Return (x, y) of the center of cell containing provided text 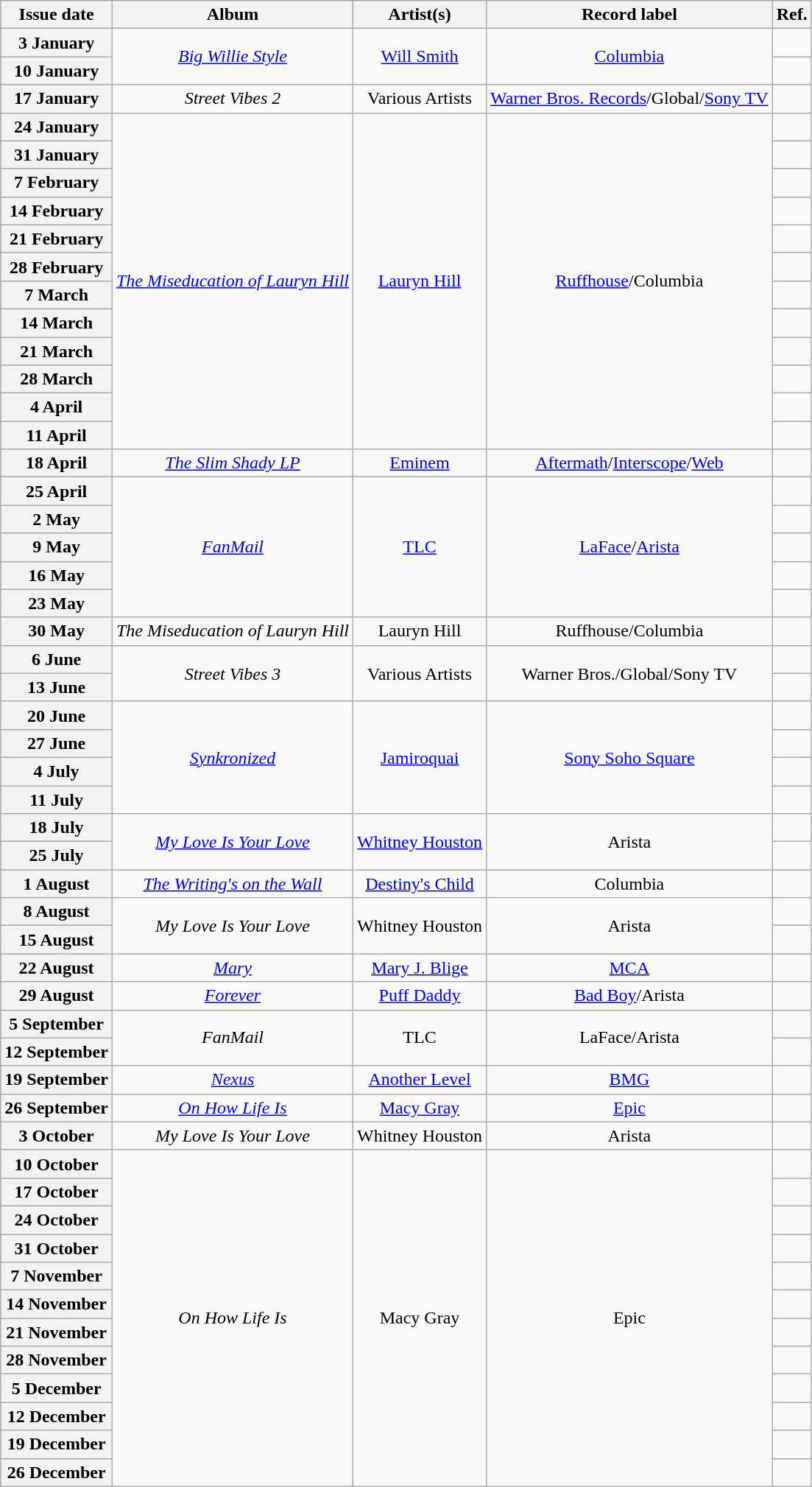
7 March (57, 295)
28 November (57, 1360)
MCA (630, 968)
Sony Soho Square (630, 757)
19 September (57, 1080)
Street Vibes 3 (233, 673)
18 April (57, 463)
18 July (57, 828)
14 November (57, 1304)
22 August (57, 968)
Album (233, 15)
Big Willie Style (233, 57)
Mary (233, 968)
Street Vibes 2 (233, 99)
2 May (57, 519)
Destiny's Child (420, 884)
17 October (57, 1192)
5 December (57, 1388)
19 December (57, 1444)
Ref. (792, 15)
9 May (57, 547)
Puff Daddy (420, 996)
21 February (57, 239)
28 February (57, 267)
1 August (57, 884)
23 May (57, 603)
Artist(s) (420, 15)
7 November (57, 1276)
14 February (57, 211)
11 April (57, 435)
Forever (233, 996)
Synkronized (233, 757)
Warner Bros./Global/Sony TV (630, 673)
28 March (57, 379)
17 January (57, 99)
12 September (57, 1052)
4 April (57, 407)
10 January (57, 71)
16 May (57, 575)
13 June (57, 687)
24 October (57, 1220)
25 April (57, 491)
Bad Boy/Arista (630, 996)
15 August (57, 940)
The Writing's on the Wall (233, 884)
6 June (57, 659)
26 December (57, 1472)
Warner Bros. Records/Global/Sony TV (630, 99)
The Slim Shady LP (233, 463)
Will Smith (420, 57)
14 March (57, 323)
BMG (630, 1080)
31 October (57, 1248)
10 October (57, 1164)
24 January (57, 127)
26 September (57, 1108)
Record label (630, 15)
Mary J. Blige (420, 968)
Nexus (233, 1080)
11 July (57, 799)
Issue date (57, 15)
5 September (57, 1024)
12 December (57, 1416)
Aftermath/Interscope/Web (630, 463)
3 January (57, 43)
20 June (57, 715)
8 August (57, 912)
29 August (57, 996)
Another Level (420, 1080)
27 June (57, 743)
3 October (57, 1136)
Jamiroquai (420, 757)
25 July (57, 856)
4 July (57, 771)
21 March (57, 351)
31 January (57, 155)
30 May (57, 631)
7 February (57, 183)
Eminem (420, 463)
21 November (57, 1332)
